Find where the given text appears and provide that cell's center as (X, Y) coordinate. 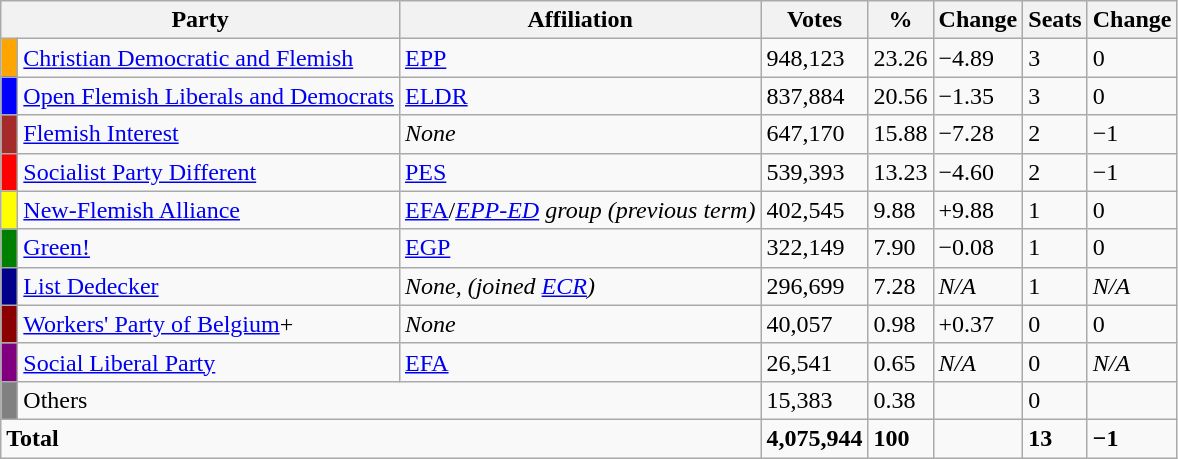
Party (200, 20)
7.90 (900, 248)
647,170 (814, 134)
0.98 (900, 324)
Total (381, 438)
Seats (1055, 20)
539,393 (814, 172)
% (900, 20)
13.23 (900, 172)
+9.88 (978, 210)
−4.89 (978, 58)
Socialist Party Different (209, 172)
None, (joined ECR) (580, 286)
Flemish Interest (209, 134)
−4.60 (978, 172)
7.28 (900, 286)
List Dedecker (209, 286)
837,884 (814, 96)
948,123 (814, 58)
402,545 (814, 210)
15.88 (900, 134)
+0.37 (978, 324)
Social Liberal Party (209, 362)
−0.08 (978, 248)
Affiliation (580, 20)
Others (390, 400)
Open Flemish Liberals and Democrats (209, 96)
4,075,944 (814, 438)
100 (900, 438)
−1.35 (978, 96)
15,383 (814, 400)
Christian Democratic and Flemish (209, 58)
EFA/EPP-ED group (previous term) (580, 210)
20.56 (900, 96)
EPP (580, 58)
Workers' Party of Belgium+ (209, 324)
13 (1055, 438)
0.65 (900, 362)
9.88 (900, 210)
−7.28 (978, 134)
ELDR (580, 96)
Green! (209, 248)
PES (580, 172)
New-Flemish Alliance (209, 210)
0.38 (900, 400)
40,057 (814, 324)
26,541 (814, 362)
Votes (814, 20)
EFA (580, 362)
322,149 (814, 248)
296,699 (814, 286)
23.26 (900, 58)
EGP (580, 248)
